Locate the cell with the specified text and output its (X, Y) center coordinate. 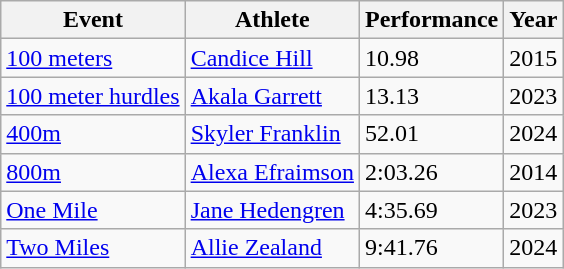
Athlete (272, 20)
Candice Hill (272, 58)
Two Miles (93, 248)
Performance (431, 20)
Alexa Efraimson (272, 172)
One Mile (93, 210)
100 meters (93, 58)
2:03.26 (431, 172)
52.01 (431, 134)
Allie Zealand (272, 248)
Skyler Franklin (272, 134)
9:41.76 (431, 248)
Akala Garrett (272, 96)
Event (93, 20)
800m (93, 172)
Jane Hedengren (272, 210)
4:35.69 (431, 210)
13.13 (431, 96)
Year (534, 20)
2015 (534, 58)
400m (93, 134)
100 meter hurdles (93, 96)
2014 (534, 172)
10.98 (431, 58)
